From the cell containing the given text, extract its center point as [X, Y] coordinate. 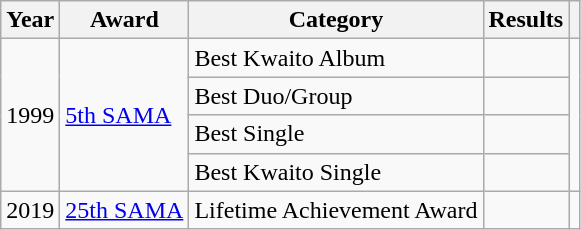
Lifetime Achievement Award [336, 210]
Award [124, 20]
Year [30, 20]
Best Kwaito Album [336, 58]
Results [526, 20]
2019 [30, 210]
1999 [30, 115]
Best Duo/Group [336, 96]
Best Kwaito Single [336, 172]
Best Single [336, 134]
25th SAMA [124, 210]
5th SAMA [124, 115]
Category [336, 20]
